For the text-containing cell, return its midpoint in (x, y) coordinate format. 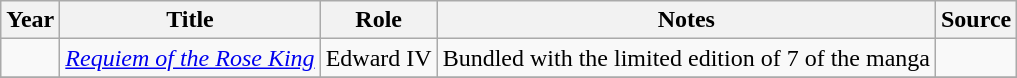
Title (190, 20)
Year (30, 20)
Source (976, 20)
Role (378, 20)
Requiem of the Rose King (190, 58)
Edward IV (378, 58)
Notes (686, 20)
Bundled with the limited edition of 7 of the manga (686, 58)
